Find where the given text appears and provide that cell's center as (X, Y) coordinate. 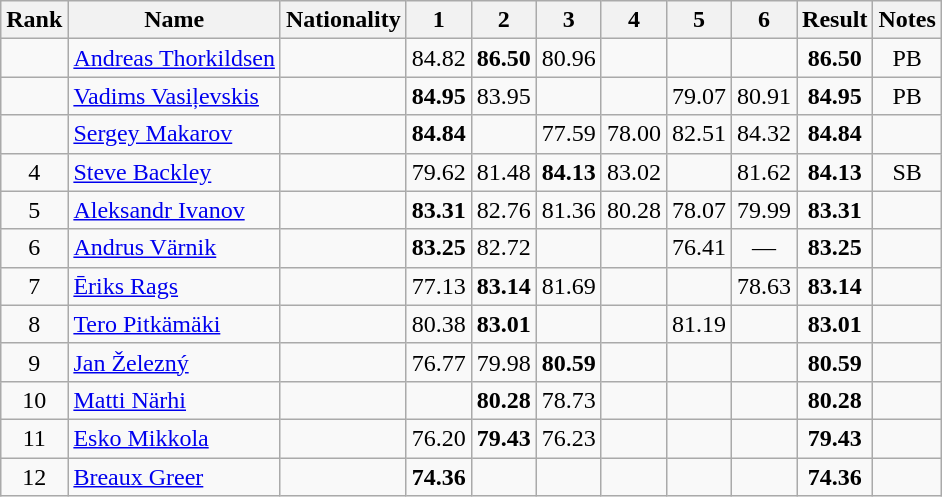
83.95 (504, 96)
9 (34, 362)
7 (34, 286)
81.48 (504, 172)
84.82 (438, 58)
Jan Železný (174, 362)
10 (34, 400)
2 (504, 20)
79.98 (504, 362)
76.20 (438, 438)
81.36 (568, 210)
Name (174, 20)
Result (835, 20)
78.00 (634, 134)
79.07 (698, 96)
Vadims Vasiļevskis (174, 96)
Steve Backley (174, 172)
80.96 (568, 58)
SB (907, 172)
79.62 (438, 172)
Rank (34, 20)
Nationality (343, 20)
78.73 (568, 400)
80.91 (764, 96)
8 (34, 324)
Andrus Värnik (174, 248)
Ēriks Rags (174, 286)
84.32 (764, 134)
83.02 (634, 172)
78.63 (764, 286)
Matti Närhi (174, 400)
1 (438, 20)
3 (568, 20)
Sergey Makarov (174, 134)
82.72 (504, 248)
Tero Pitkämäki (174, 324)
Esko Mikkola (174, 438)
11 (34, 438)
77.59 (568, 134)
76.41 (698, 248)
77.13 (438, 286)
76.23 (568, 438)
82.76 (504, 210)
81.69 (568, 286)
78.07 (698, 210)
12 (34, 477)
Aleksandr Ivanov (174, 210)
80.38 (438, 324)
81.19 (698, 324)
79.99 (764, 210)
— (764, 248)
81.62 (764, 172)
Notes (907, 20)
82.51 (698, 134)
76.77 (438, 362)
Andreas Thorkildsen (174, 58)
Breaux Greer (174, 477)
